Search for the cell housing the specified text and yield its (X, Y) center coordinate. 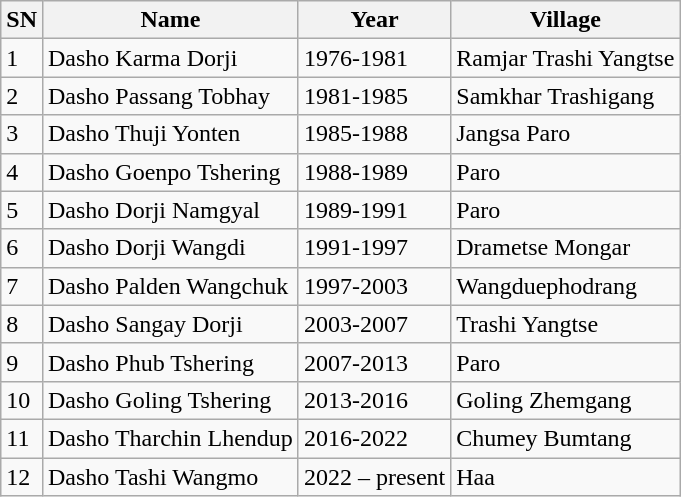
Trashi Yangtse (566, 324)
Name (170, 20)
2022 – present (374, 477)
Wangduephodrang (566, 286)
Ramjar Trashi Yangtse (566, 58)
Dasho Goenpo Tshering (170, 172)
Dasho Palden Wangchuk (170, 286)
Dasho Tharchin Lhendup (170, 438)
Dasho Karma Dorji (170, 58)
Dasho Thuji Yonten (170, 134)
1989-1991 (374, 210)
SN (22, 20)
3 (22, 134)
Dasho Tashi Wangmo (170, 477)
1985-1988 (374, 134)
8 (22, 324)
10 (22, 400)
Dasho Passang Tobhay (170, 96)
4 (22, 172)
5 (22, 210)
2003-2007 (374, 324)
1988-1989 (374, 172)
Village (566, 20)
12 (22, 477)
Dasho Goling Tshering (170, 400)
Dasho Dorji Wangdi (170, 248)
Dasho Sangay Dorji (170, 324)
9 (22, 362)
Samkhar Trashigang (566, 96)
6 (22, 248)
Dasho Phub Tshering (170, 362)
1997-2003 (374, 286)
2016-2022 (374, 438)
7 (22, 286)
Drametse Mongar (566, 248)
11 (22, 438)
Year (374, 20)
Chumey Bumtang (566, 438)
2 (22, 96)
2013-2016 (374, 400)
1976-1981 (374, 58)
Goling Zhemgang (566, 400)
1 (22, 58)
2007-2013 (374, 362)
1991-1997 (374, 248)
Dasho Dorji Namgyal (170, 210)
Jangsa Paro (566, 134)
1981-1985 (374, 96)
Haa (566, 477)
